Return [x, y] of the center of cell containing provided text 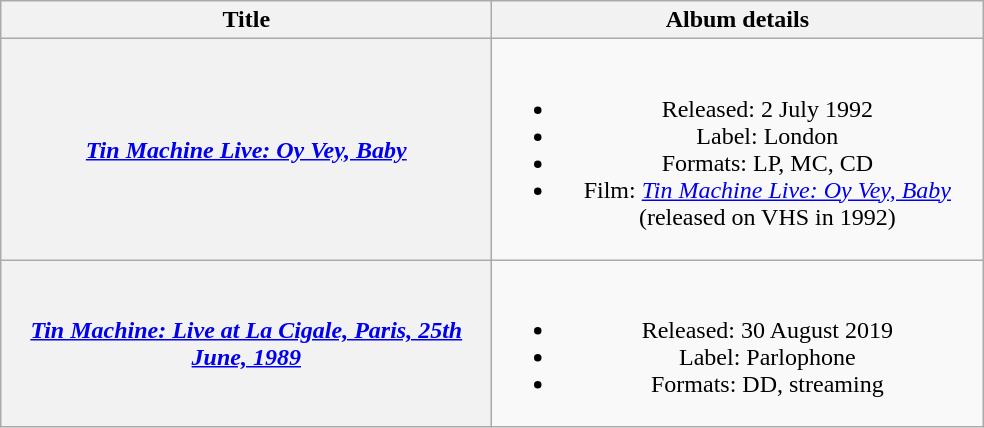
Released: 2 July 1992Label: LondonFormats: LP, MC, CDFilm: Tin Machine Live: Oy Vey, Baby (released on VHS in 1992) [738, 150]
Tin Machine: Live at La Cigale, Paris, 25th June, 1989 [246, 344]
Tin Machine Live: Oy Vey, Baby [246, 150]
Released: 30 August 2019Label: ParlophoneFormats: DD, streaming [738, 344]
Album details [738, 20]
Title [246, 20]
